Locate the cell with the specified text and output its (x, y) center coordinate. 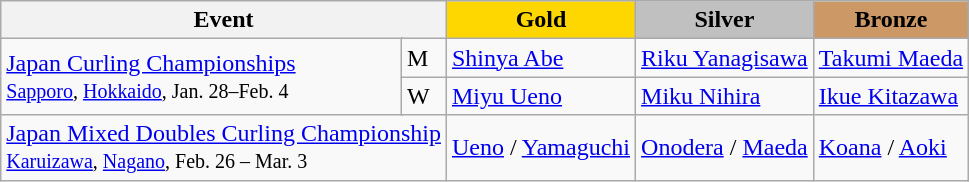
W (424, 96)
Koana / Aoki (890, 148)
Onodera / Maeda (725, 148)
Miku Nihira (725, 96)
Event (224, 20)
Ueno / Yamaguchi (540, 148)
Japan Curling Championships Sapporo, Hokkaido, Jan. 28–Feb. 4 (202, 77)
Shinya Abe (540, 58)
Japan Mixed Doubles Curling Championship Karuizawa, Nagano, Feb. 26 – Mar. 3 (224, 148)
Gold (540, 20)
Bronze (890, 20)
Silver (725, 20)
Riku Yanagisawa (725, 58)
Ikue Kitazawa (890, 96)
M (424, 58)
Takumi Maeda (890, 58)
Miyu Ueno (540, 96)
